Scan for the cell matching the given text and deliver its (X, Y) coordinate at center. 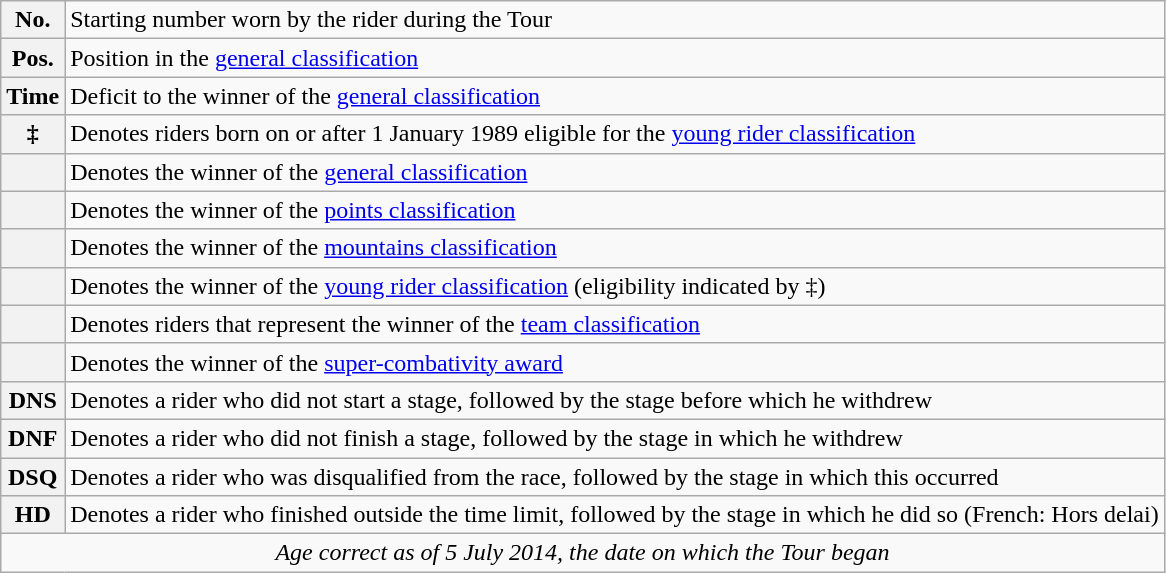
No. (33, 20)
Denotes the winner of the young rider classification (eligibility indicated by ‡) (615, 286)
DNS (33, 400)
Pos. (33, 58)
‡ (33, 134)
Denotes the winner of the mountains classification (615, 248)
Age correct as of 5 July 2014, the date on which the Tour began (582, 553)
HD (33, 515)
Time (33, 96)
Denotes riders born on or after 1 January 1989 eligible for the young rider classification (615, 134)
Denotes a rider who did not start a stage, followed by the stage before which he withdrew (615, 400)
Denotes a rider who was disqualified from the race, followed by the stage in which this occurred (615, 477)
Denotes riders that represent the winner of the team classification (615, 324)
Position in the general classification (615, 58)
Denotes a rider who finished outside the time limit, followed by the stage in which he did so (French: Hors delai) (615, 515)
Denotes the winner of the super-combativity award (615, 362)
Deficit to the winner of the general classification (615, 96)
Denotes the winner of the points classification (615, 210)
Starting number worn by the rider during the Tour (615, 20)
DSQ (33, 477)
DNF (33, 438)
Denotes the winner of the general classification (615, 172)
Denotes a rider who did not finish a stage, followed by the stage in which he withdrew (615, 438)
